Scan for the cell matching the given text and deliver its [x, y] coordinate at center. 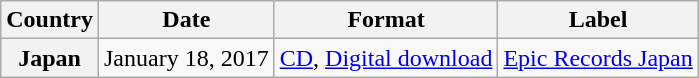
Country [50, 20]
Epic Records Japan [598, 58]
CD, Digital download [386, 58]
Format [386, 20]
Japan [50, 58]
Label [598, 20]
Date [186, 20]
January 18, 2017 [186, 58]
